Determine the (X, Y) coordinate at the center of the cell enclosing the given text.  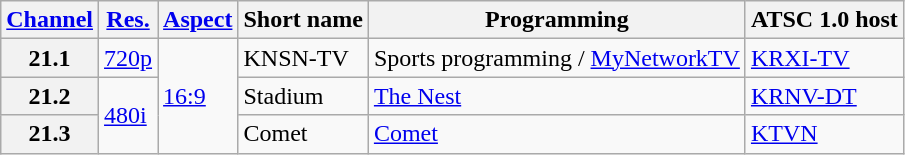
21.2 (50, 96)
Sports programming / MyNetworkTV (556, 58)
Programming (556, 20)
The Nest (556, 96)
Channel (50, 20)
KNSN-TV (303, 58)
KRNV-DT (824, 96)
ATSC 1.0 host (824, 20)
KRXI-TV (824, 58)
KTVN (824, 134)
Aspect (198, 20)
Stadium (303, 96)
Short name (303, 20)
480i (128, 115)
21.3 (50, 134)
21.1 (50, 58)
Res. (128, 20)
16:9 (198, 96)
720p (128, 58)
